Extract the [x, y] coordinate from the center of the cell holding the provided text.  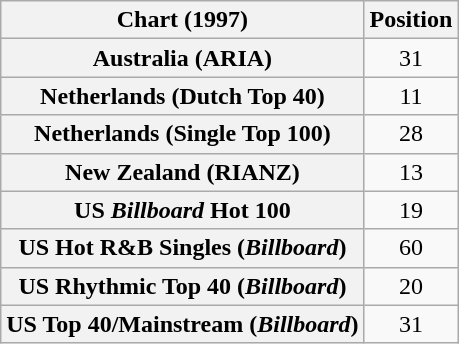
US Billboard Hot 100 [182, 210]
Netherlands (Dutch Top 40) [182, 96]
60 [411, 248]
28 [411, 134]
11 [411, 96]
US Top 40/Mainstream (Billboard) [182, 324]
19 [411, 210]
US Rhythmic Top 40 (Billboard) [182, 286]
Position [411, 20]
US Hot R&B Singles (Billboard) [182, 248]
Chart (1997) [182, 20]
13 [411, 172]
Netherlands (Single Top 100) [182, 134]
New Zealand (RIANZ) [182, 172]
Australia (ARIA) [182, 58]
20 [411, 286]
